Find where the given text appears and provide that cell's center as (x, y) coordinate. 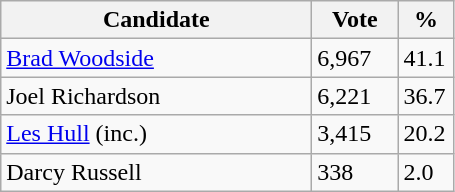
6,221 (355, 96)
338 (355, 172)
Brad Woodside (156, 58)
Les Hull (inc.) (156, 134)
41.1 (426, 58)
Vote (355, 20)
20.2 (426, 134)
3,415 (355, 134)
Darcy Russell (156, 172)
36.7 (426, 96)
Joel Richardson (156, 96)
2.0 (426, 172)
Candidate (156, 20)
6,967 (355, 58)
% (426, 20)
